Find where the given text appears and provide that cell's center as (X, Y) coordinate. 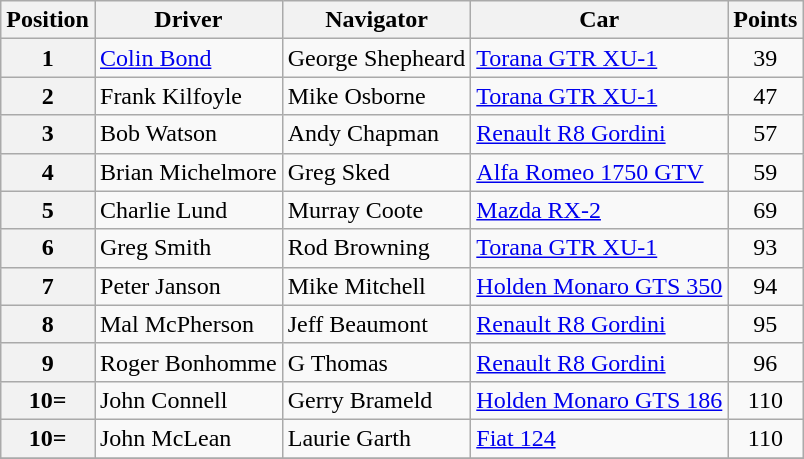
39 (766, 58)
Mike Mitchell (376, 286)
Points (766, 20)
Navigator (376, 20)
G Thomas (376, 362)
3 (48, 134)
Holden Monaro GTS 350 (600, 286)
Laurie Garth (376, 438)
Alfa Romeo 1750 GTV (600, 172)
93 (766, 248)
8 (48, 324)
Peter Janson (188, 286)
57 (766, 134)
Gerry Brameld (376, 400)
Brian Michelmore (188, 172)
6 (48, 248)
Mike Osborne (376, 96)
Car (600, 20)
John McLean (188, 438)
Fiat 124 (600, 438)
59 (766, 172)
Greg Sked (376, 172)
Greg Smith (188, 248)
2 (48, 96)
Mal McPherson (188, 324)
Bob Watson (188, 134)
George Shepheard (376, 58)
John Connell (188, 400)
94 (766, 286)
Rod Browning (376, 248)
Holden Monaro GTS 186 (600, 400)
Roger Bonhomme (188, 362)
Jeff Beaumont (376, 324)
95 (766, 324)
69 (766, 210)
96 (766, 362)
Frank Kilfoyle (188, 96)
7 (48, 286)
5 (48, 210)
Driver (188, 20)
47 (766, 96)
4 (48, 172)
Andy Chapman (376, 134)
Charlie Lund (188, 210)
Position (48, 20)
1 (48, 58)
9 (48, 362)
Colin Bond (188, 58)
Mazda RX-2 (600, 210)
Murray Coote (376, 210)
